Pinpoint the cell where the given text exists, returning its [x, y] midpoint coordinate. 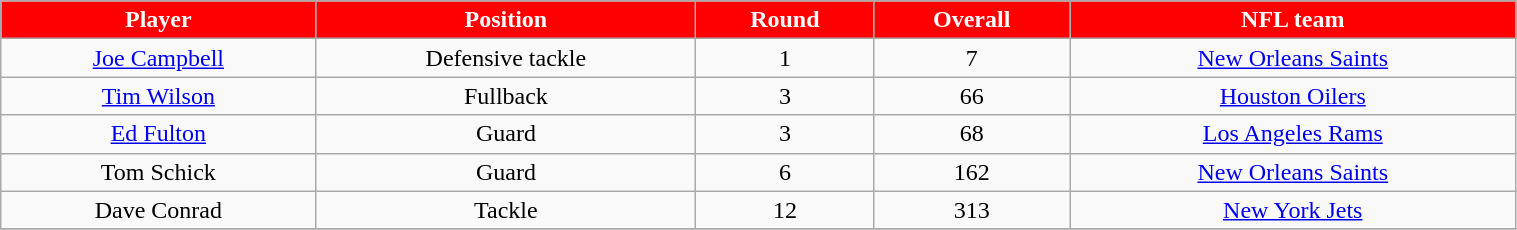
Position [506, 20]
Overall [972, 20]
6 [785, 172]
Defensive tackle [506, 58]
1 [785, 58]
12 [785, 210]
Tom Schick [158, 172]
313 [972, 210]
Joe Campbell [158, 58]
Player [158, 20]
Dave Conrad [158, 210]
Tackle [506, 210]
NFL team [1294, 20]
162 [972, 172]
Tim Wilson [158, 96]
Ed Fulton [158, 134]
66 [972, 96]
Los Angeles Rams [1294, 134]
Houston Oilers [1294, 96]
New York Jets [1294, 210]
Fullback [506, 96]
68 [972, 134]
Round [785, 20]
7 [972, 58]
